Capture the cell that displays the provided text and extract its (x, y) central coordinate. 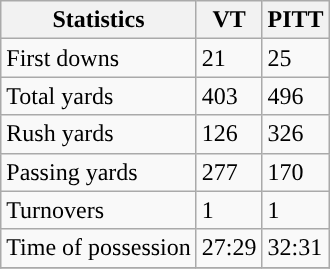
Turnovers (99, 210)
First downs (99, 58)
403 (229, 96)
32:31 (296, 248)
27:29 (229, 248)
126 (229, 134)
25 (296, 58)
Total yards (99, 96)
PITT (296, 20)
Rush yards (99, 134)
170 (296, 172)
Time of possession (99, 248)
VT (229, 20)
326 (296, 134)
Statistics (99, 20)
Passing yards (99, 172)
21 (229, 58)
277 (229, 172)
496 (296, 96)
